Determine the [X, Y] coordinate at the center of the cell enclosing the given text.  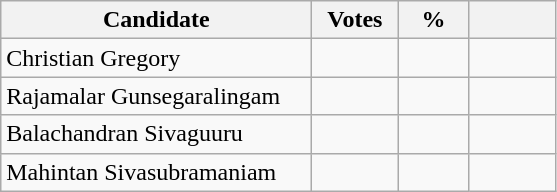
Votes [355, 20]
% [434, 20]
Mahintan Sivasubramaniam [156, 172]
Rajamalar Gunsegaralingam [156, 96]
Christian Gregory [156, 58]
Balachandran Sivaguuru [156, 134]
Candidate [156, 20]
